For the text-containing cell, return its midpoint in (x, y) coordinate format. 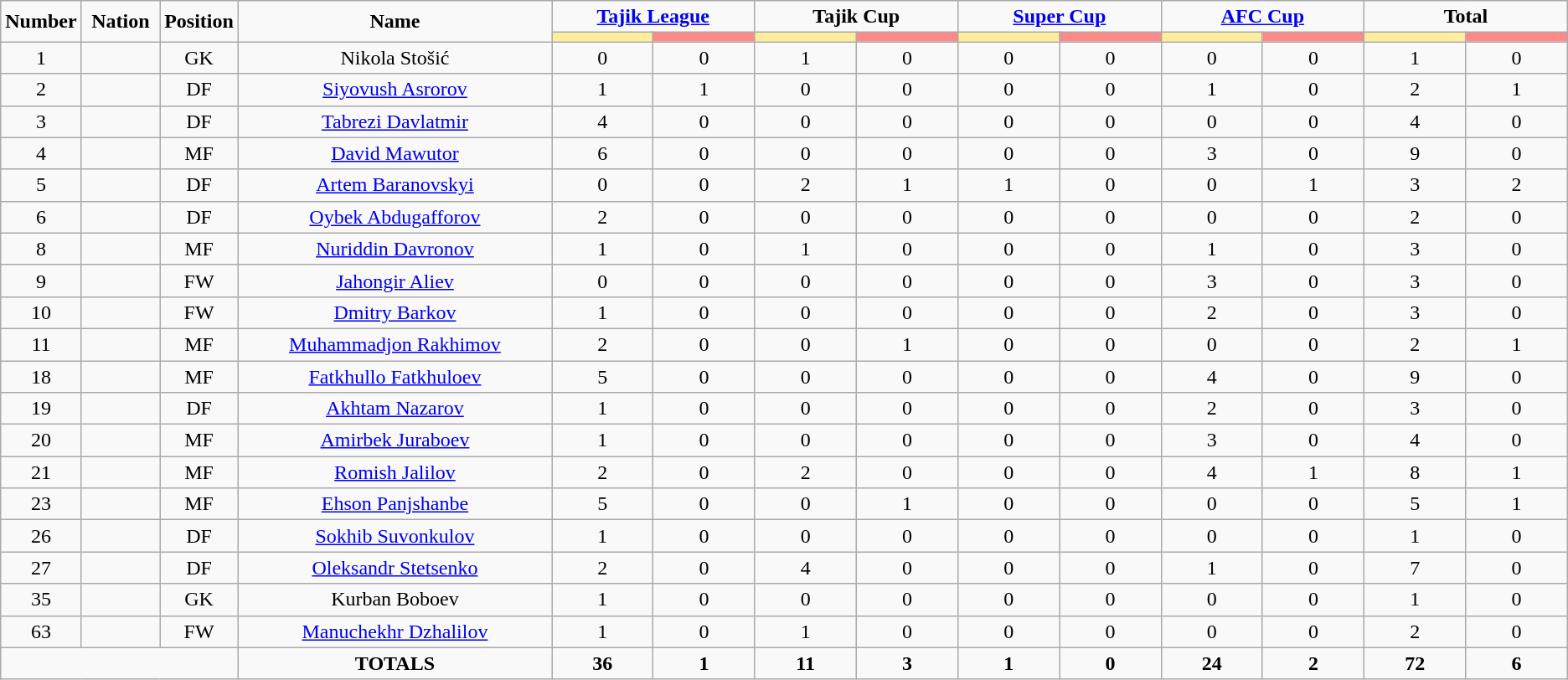
Number (41, 22)
TOTALS (395, 663)
36 (601, 663)
Super Cup (1060, 17)
Nuriddin Davronov (395, 249)
10 (41, 312)
18 (41, 376)
27 (41, 568)
Tabrezi Davlatmir (395, 121)
Akhtam Nazarov (395, 409)
Amirbek Juraboev (395, 440)
Oybek Abdugafforov (395, 217)
Fatkhullo Fatkhuloev (395, 376)
Total (1466, 17)
Ehson Panjshanbe (395, 504)
21 (41, 472)
Artem Baranovskyi (395, 185)
72 (1416, 663)
19 (41, 409)
35 (41, 600)
Romish Jalilov (395, 472)
Kurban Boboev (395, 600)
AFC Cup (1263, 17)
24 (1211, 663)
20 (41, 440)
23 (41, 504)
Jahongir Aliev (395, 281)
Nikola Stošić (395, 58)
Muhammadjon Rakhimov (395, 344)
Position (199, 22)
Oleksandr Stetsenko (395, 568)
Tajik League (653, 17)
63 (41, 631)
David Mawutor (395, 153)
26 (41, 536)
Manuchekhr Dzhalilov (395, 631)
Dmitry Barkov (395, 312)
Nation (121, 22)
Name (395, 22)
Sokhib Suvonkulov (395, 536)
7 (1416, 568)
Siyovush Asrorov (395, 90)
Tajik Cup (856, 17)
